Provide the [X, Y] coordinate of the cell's center where the given text is located.  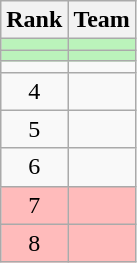
Rank [34, 20]
7 [34, 205]
8 [34, 243]
4 [34, 91]
Team [102, 20]
6 [34, 167]
5 [34, 129]
